Output the [x, y] coordinate of the center of the cell containing the given text.  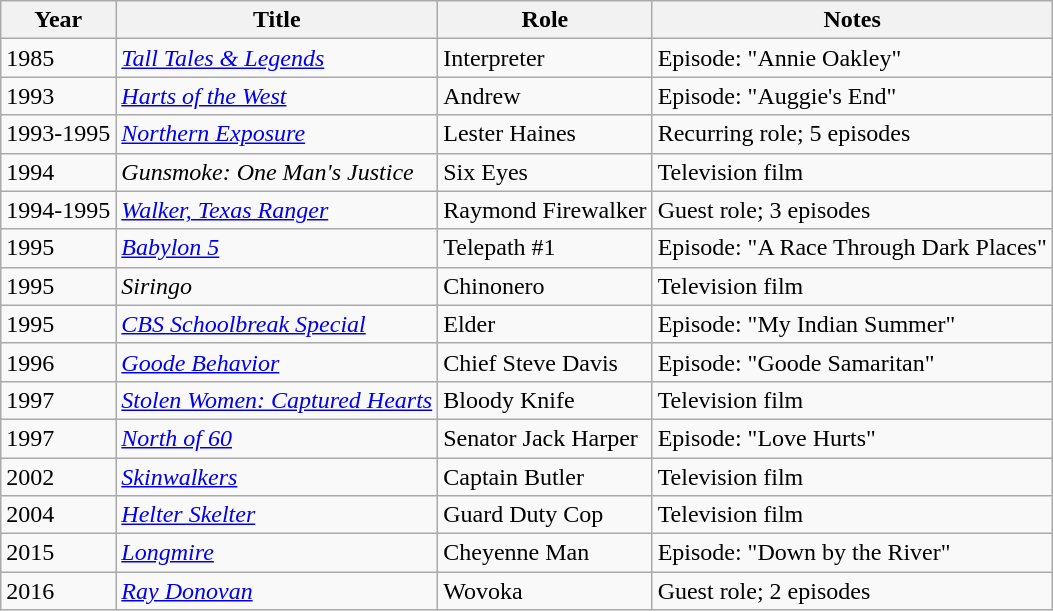
Episode: "My Indian Summer" [852, 324]
Notes [852, 20]
Bloody Knife [545, 400]
Tall Tales & Legends [277, 58]
2015 [58, 553]
2004 [58, 515]
Stolen Women: Captured Hearts [277, 400]
Raymond Firewalker [545, 210]
Andrew [545, 96]
Elder [545, 324]
Skinwalkers [277, 477]
Siringo [277, 286]
Gunsmoke: One Man's Justice [277, 172]
CBS Schoolbreak Special [277, 324]
Wovoka [545, 591]
Interpreter [545, 58]
Episode: "Auggie's End" [852, 96]
North of 60 [277, 438]
Ray Donovan [277, 591]
Captain Butler [545, 477]
Recurring role; 5 episodes [852, 134]
Episode: "Goode Samaritan" [852, 362]
Episode: "Down by the River" [852, 553]
Telepath #1 [545, 248]
1994 [58, 172]
Longmire [277, 553]
Episode: "Love Hurts" [852, 438]
Lester Haines [545, 134]
Chinonero [545, 286]
1994-1995 [58, 210]
Year [58, 20]
Chief Steve Davis [545, 362]
Cheyenne Man [545, 553]
2016 [58, 591]
1993 [58, 96]
Senator Jack Harper [545, 438]
1993-1995 [58, 134]
Babylon 5 [277, 248]
Northern Exposure [277, 134]
Guard Duty Cop [545, 515]
Role [545, 20]
1996 [58, 362]
Guest role; 3 episodes [852, 210]
Helter Skelter [277, 515]
Harts of the West [277, 96]
Episode: "Annie Oakley" [852, 58]
Walker, Texas Ranger [277, 210]
1985 [58, 58]
2002 [58, 477]
Six Eyes [545, 172]
Goode Behavior [277, 362]
Episode: "A Race Through Dark Places" [852, 248]
Guest role; 2 episodes [852, 591]
Title [277, 20]
